Return (x, y) of the center of cell containing provided text 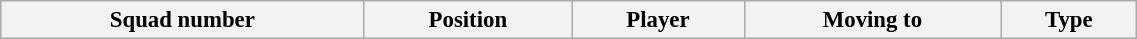
Moving to (872, 20)
Player (658, 20)
Type (1069, 20)
Position (468, 20)
Squad number (182, 20)
